Find where the given text appears and provide that cell's center as [X, Y] coordinate. 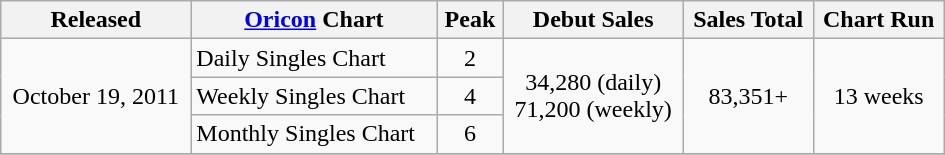
Oricon Chart [314, 20]
13 weeks [878, 96]
Daily Singles Chart [314, 58]
Peak [470, 20]
Weekly Singles Chart [314, 96]
83,351+ [748, 96]
Monthly Singles Chart [314, 134]
Chart Run [878, 20]
Sales Total [748, 20]
Released [96, 20]
2 [470, 58]
Debut Sales [593, 20]
4 [470, 96]
6 [470, 134]
October 19, 2011 [96, 96]
34,280 (daily)71,200 (weekly) [593, 96]
